For the text-containing cell, return its midpoint in (X, Y) coordinate format. 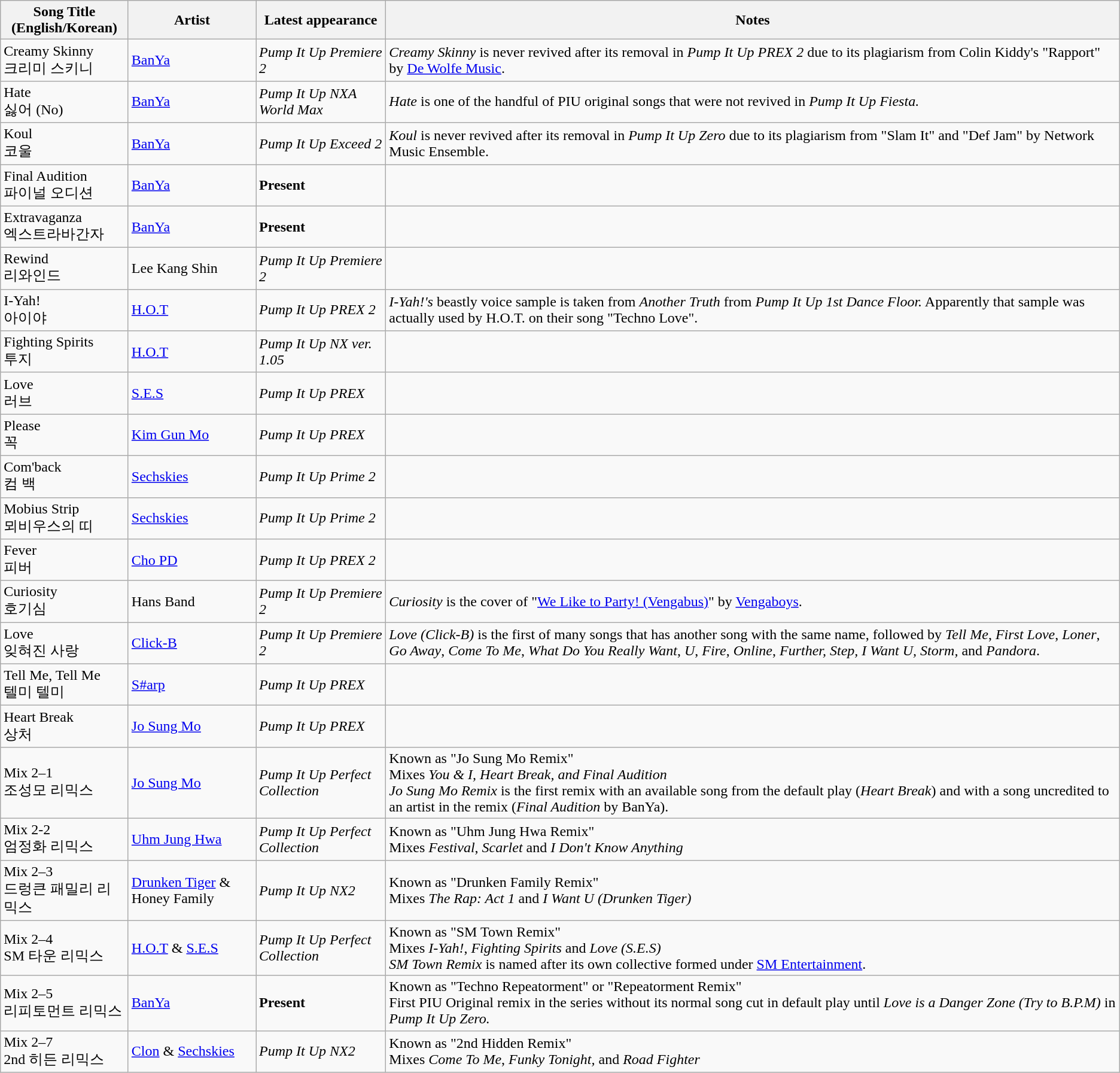
Uhm Jung Hwa (191, 839)
Fever피버 (65, 560)
Extravaganza엑스트라바간자 (65, 227)
Curiosity is the cover of "We Like to Party! (Vengabus)" by Vengaboys. (753, 601)
Drunken Tiger & Honey Family (191, 890)
Song Title(English/Korean) (65, 20)
Mix 2–5리피토먼트 리믹스 (65, 1003)
Click-B (191, 643)
Pump It Up NXA World Max (321, 102)
Notes (753, 20)
Curiosity호기심 (65, 601)
Love러브 (65, 393)
Known as "SM Town Remix"Mixes I-Yah!, Fighting Spirits and Love (S.E.S)SM Town Remix is named after its own collective formed under SM Entertainment. (753, 948)
Mix 2-2엄정화 리믹스 (65, 839)
Mix 2–1조성모 리믹스 (65, 783)
S#arp (191, 685)
Known as "2nd Hidden Remix"Mixes Come To Me, Funky Tonight, and Road Fighter (753, 1051)
Pump It Up NX ver. 1.05 (321, 352)
Creamy Skinny크리미 스키니 (65, 60)
Hate is one of the handful of PIU original songs that were not revived in Pump It Up Fiesta. (753, 102)
Hate싫어 (No) (65, 102)
S.E.S (191, 393)
Hans Band (191, 601)
Mix 2–4SM 타운 리믹스 (65, 948)
Cho PD (191, 560)
Love잊혀진 사랑 (65, 643)
Mix 2–3드렁큰 패밀리 리믹스 (65, 890)
Koul is never revived after its removal in Pump It Up Zero due to its plagiarism from "Slam It" and "Def Jam" by Network Music Ensemble. (753, 144)
I-Yah!아이야 (65, 310)
Clon & Sechskies (191, 1051)
Koul코울 (65, 144)
Fighting Spirits투지 (65, 352)
Artist (191, 20)
Heart Break상처 (65, 727)
Rewind리와인드 (65, 269)
H.O.T & S.E.S (191, 948)
Final Audition파이널 오디션 (65, 185)
Lee Kang Shin (191, 269)
Known as "Uhm Jung Hwa Remix"Mixes Festival, Scarlet and I Don't Know Anything (753, 839)
Please꼭 (65, 435)
Known as "Drunken Family Remix"Mixes The Rap: Act 1 and I Want U (Drunken Tiger) (753, 890)
Mix 2–72nd 히든 리믹스 (65, 1051)
Creamy Skinny is never revived after its removal in Pump It Up PREX 2 due to its plagiarism from Colin Kiddy's "Rapport" by De Wolfe Music. (753, 60)
Kim Gun Mo (191, 435)
Latest appearance (321, 20)
Mobius Strip뫼비우스의 띠 (65, 518)
Pump It Up Exceed 2 (321, 144)
Com'back컴 백 (65, 476)
Tell Me, Tell Me텔미 텔미 (65, 685)
